For the text-containing cell, return its midpoint in (X, Y) coordinate format. 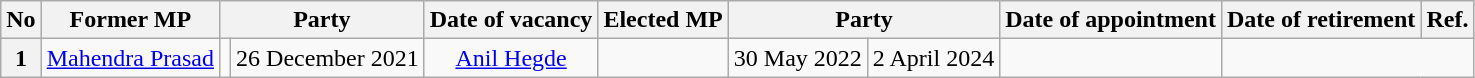
30 May 2022 (798, 58)
2 April 2024 (933, 58)
Ref. (1448, 20)
Date of appointment (1111, 20)
Date of retirement (1320, 20)
26 December 2021 (328, 58)
Anil Hegde (511, 58)
1 (21, 58)
No (21, 20)
Former MP (130, 20)
Mahendra Prasad (130, 58)
Date of vacancy (511, 20)
Elected MP (663, 20)
